Search for the cell housing the specified text and yield its (X, Y) center coordinate. 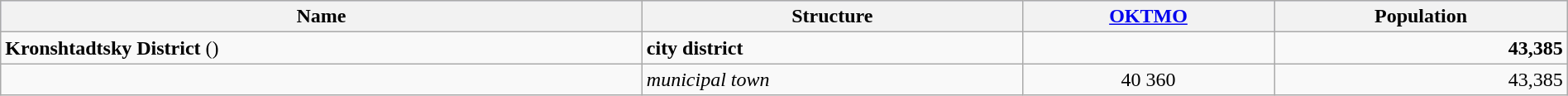
40 360 (1148, 79)
city district (832, 48)
Name (322, 17)
Structure (832, 17)
Kronshtadtsky District () (322, 48)
Population (1421, 17)
OKTMO (1148, 17)
municipal town (832, 79)
